Locate the cell with the specified text and output its [X, Y] center coordinate. 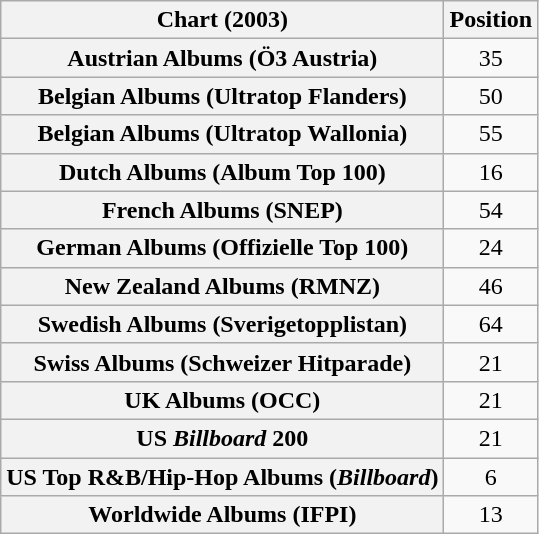
24 [491, 248]
13 [491, 515]
50 [491, 96]
German Albums (Offizielle Top 100) [222, 248]
Austrian Albums (Ö3 Austria) [222, 58]
Belgian Albums (Ultratop Flanders) [222, 96]
55 [491, 134]
Belgian Albums (Ultratop Wallonia) [222, 134]
54 [491, 210]
Position [491, 20]
35 [491, 58]
Chart (2003) [222, 20]
6 [491, 477]
Dutch Albums (Album Top 100) [222, 172]
64 [491, 324]
US Billboard 200 [222, 438]
Worldwide Albums (IFPI) [222, 515]
46 [491, 286]
Swiss Albums (Schweizer Hitparade) [222, 362]
New Zealand Albums (RMNZ) [222, 286]
US Top R&B/Hip-Hop Albums (Billboard) [222, 477]
French Albums (SNEP) [222, 210]
UK Albums (OCC) [222, 400]
Swedish Albums (Sverigetopplistan) [222, 324]
16 [491, 172]
